Capture the cell that displays the provided text and extract its (X, Y) central coordinate. 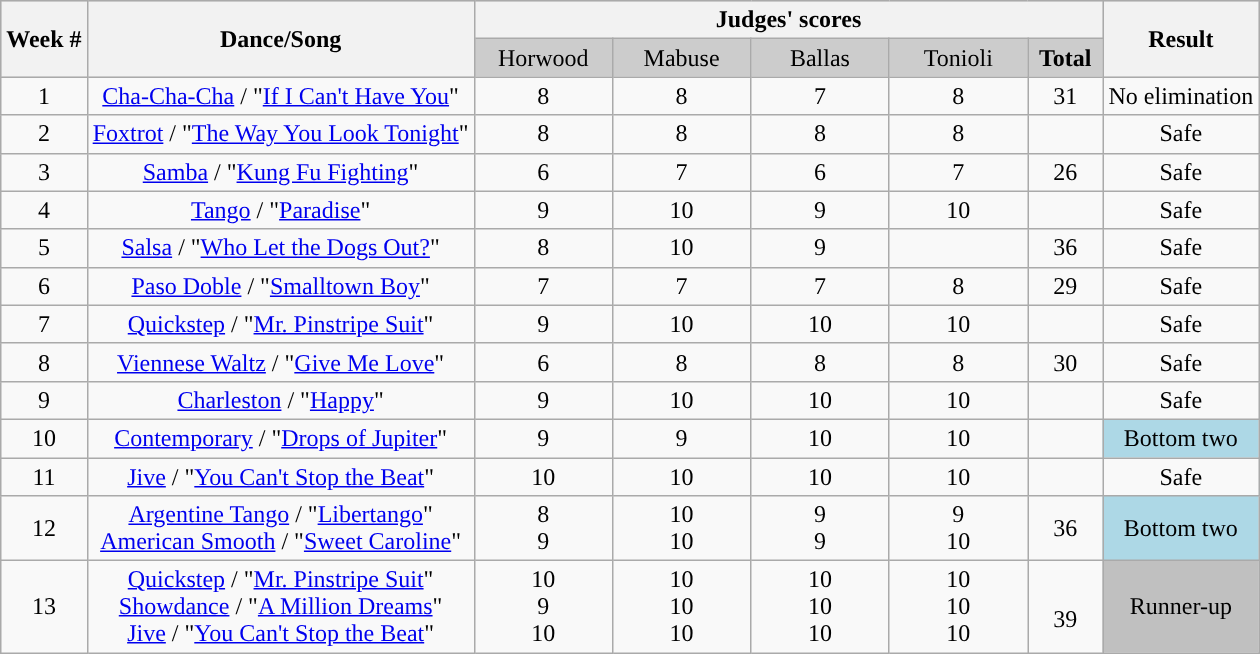
11 (44, 477)
1010 (681, 528)
12 (44, 528)
1 (44, 96)
2 (44, 134)
10910 (543, 607)
Ballas (820, 58)
Salsa / "Who Let the Dogs Out?" (280, 248)
Jive / "You Can't Stop the Beat" (280, 477)
Viennese Waltz / "Give Me Love" (280, 362)
Runner-up (1181, 607)
4 (44, 210)
39 (1066, 607)
30 (1066, 362)
Paso Doble / "Smalltown Boy" (280, 286)
Contemporary / "Drops of Jupiter" (280, 438)
Tonioli (958, 58)
No elimination (1181, 96)
89 (543, 528)
31 (1066, 96)
Argentine Tango / "Libertango"American Smooth / "Sweet Caroline" (280, 528)
Total (1066, 58)
26 (1066, 172)
Tango / "Paradise" (280, 210)
Mabuse (681, 58)
Cha-Cha-Cha / "If I Can't Have You" (280, 96)
99 (820, 528)
Samba / "Kung Fu Fighting" (280, 172)
Quickstep / "Mr. Pinstripe Suit" (280, 324)
3 (44, 172)
29 (1066, 286)
5 (44, 248)
Dance/Song (280, 39)
Charleston / "Happy" (280, 400)
910 (958, 528)
Result (1181, 39)
Week # (44, 39)
13 (44, 607)
Horwood (543, 58)
Foxtrot / "The Way You Look Tonight" (280, 134)
Quickstep / "Mr. Pinstripe Suit"Showdance / "A Million Dreams"Jive / "You Can't Stop the Beat" (280, 607)
Judges' scores (788, 20)
